Capture the cell that displays the provided text and extract its (X, Y) central coordinate. 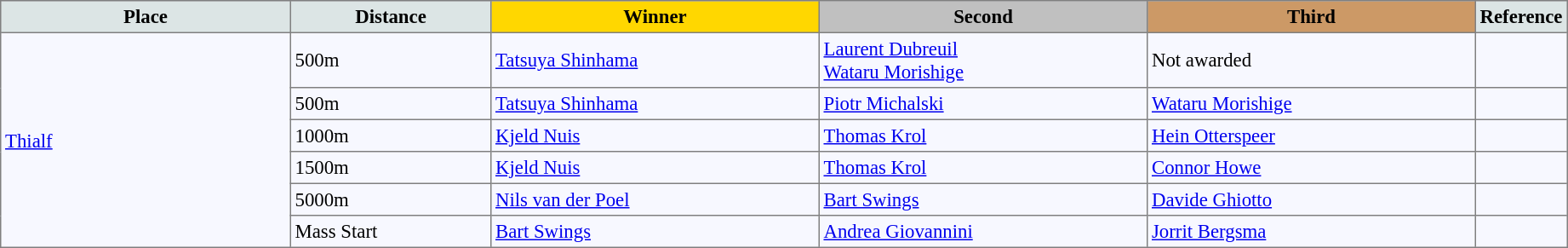
Third (1312, 17)
Piotr Michalski (983, 104)
Wataru Morishige (1312, 104)
Nils van der Poel (655, 199)
Distance (391, 17)
Hein Otterspeer (1312, 136)
Davide Ghiotto (1312, 199)
Second (983, 17)
Andrea Giovannini (983, 232)
Thialf (146, 140)
Laurent Dubreuil Wataru Morishige (983, 60)
1000m (391, 136)
1500m (391, 168)
Winner (655, 17)
Reference (1520, 17)
Connor Howe (1312, 168)
Mass Start (391, 232)
Not awarded (1312, 60)
Place (146, 17)
Jorrit Bergsma (1312, 232)
5000m (391, 199)
